Pinpoint the cell where the given text exists, returning its [x, y] midpoint coordinate. 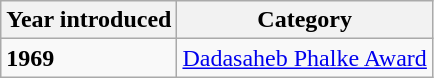
1969 [89, 58]
Category [304, 20]
Dadasaheb Phalke Award [304, 58]
Year introduced [89, 20]
